Detect which cell encompasses the target text, then output its (x, y) center coordinate. 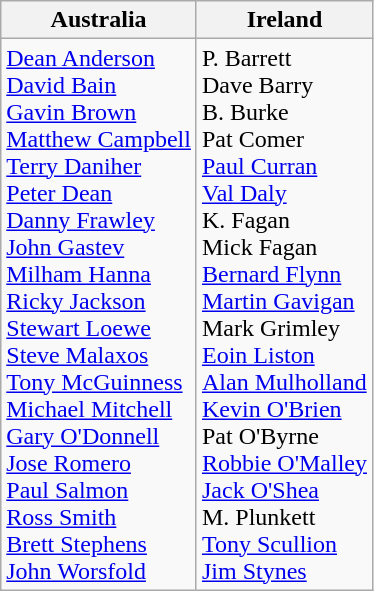
Australia (99, 20)
Ireland (284, 20)
